Scan for the cell matching the given text and deliver its (X, Y) coordinate at center. 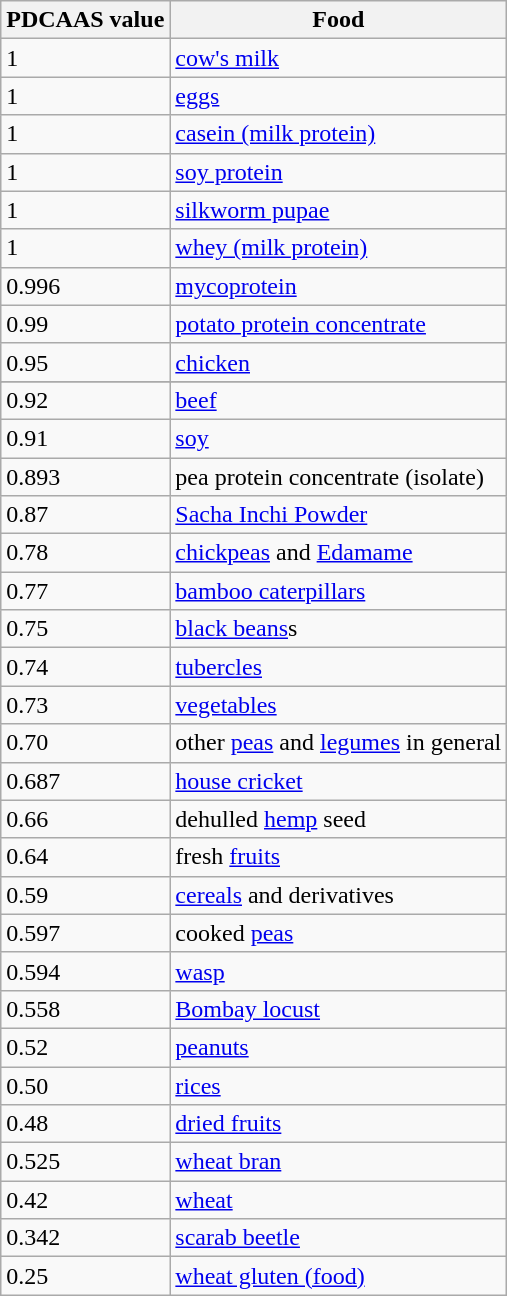
dried fruits (338, 1124)
0.64 (86, 857)
cooked peas (338, 933)
house cricket (338, 781)
0.75 (86, 629)
beef (338, 400)
silkworm pupae (338, 210)
0.48 (86, 1124)
chickpeas and Edamame (338, 553)
bamboo caterpillars (338, 591)
0.74 (86, 667)
rices (338, 1085)
0.91 (86, 438)
0.597 (86, 933)
0.52 (86, 1047)
scarab beetle (338, 1238)
chicken (338, 362)
soy (338, 438)
0.50 (86, 1085)
peanuts (338, 1047)
cereals and derivatives (338, 895)
0.77 (86, 591)
wheat (338, 1200)
0.893 (86, 477)
whey (milk protein) (338, 248)
0.558 (86, 1009)
wheat gluten (food) (338, 1276)
mycoprotein (338, 286)
0.99 (86, 324)
other peas and legumes in general (338, 743)
0.687 (86, 781)
tubercles (338, 667)
0.87 (86, 515)
Sacha Inchi Powder (338, 515)
0.70 (86, 743)
black beanss (338, 629)
casein (milk protein) (338, 134)
0.42 (86, 1200)
cow's milk (338, 58)
Bombay locust (338, 1009)
PDCAAS value (86, 20)
eggs (338, 96)
wasp (338, 971)
0.78 (86, 553)
potato protein concentrate (338, 324)
0.594 (86, 971)
0.73 (86, 705)
dehulled hemp seed (338, 819)
0.66 (86, 819)
0.996 (86, 286)
vegetables (338, 705)
0.25 (86, 1276)
soy protein (338, 172)
0.342 (86, 1238)
fresh fruits (338, 857)
Food (338, 20)
0.59 (86, 895)
pea protein concentrate (isolate) (338, 477)
0.95 (86, 362)
0.525 (86, 1162)
wheat bran (338, 1162)
0.92 (86, 400)
